Identify which cell holds the provided text, then report its (X, Y) central coordinate. 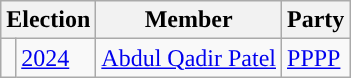
Election (48, 20)
PPPP (316, 58)
Abdul Qadir Patel (189, 58)
Member (189, 20)
Party (316, 20)
2024 (56, 58)
